Extract the [x, y] coordinate from the center of the cell holding the provided text.  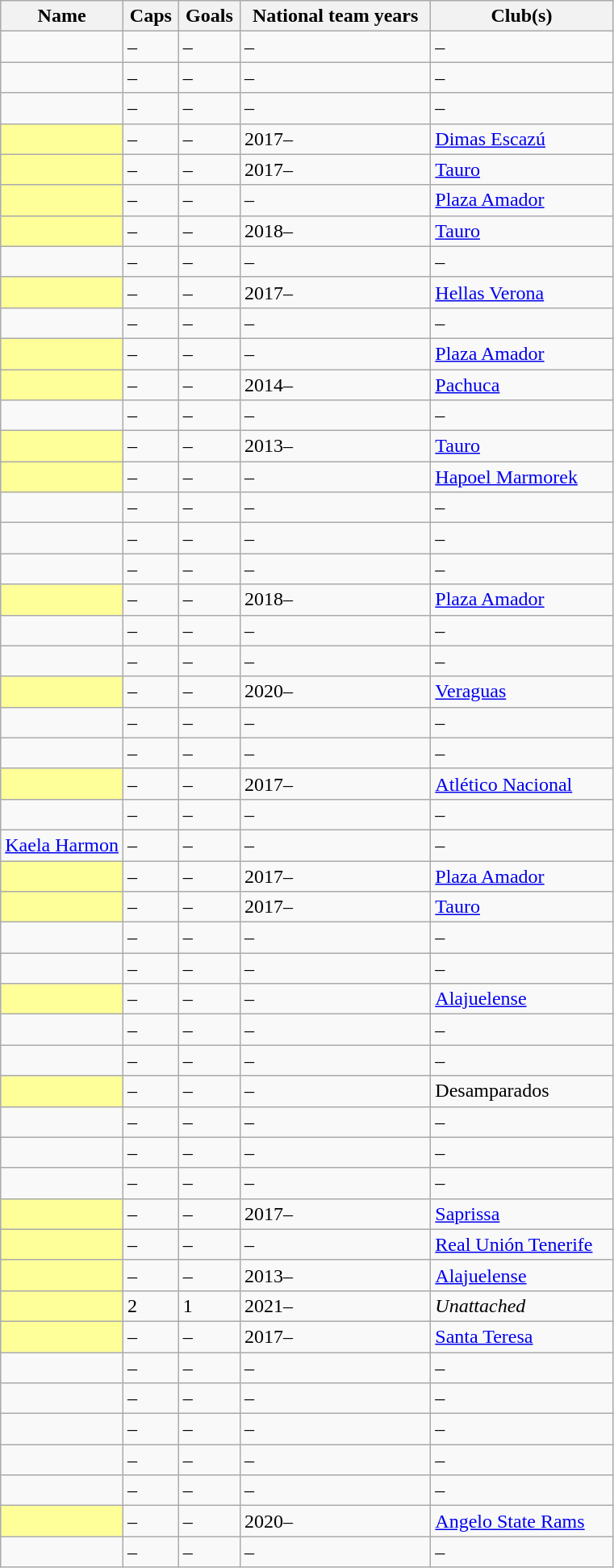
Caps [150, 16]
Unattached [521, 1306]
Dimas Escazú [521, 139]
Name [62, 16]
Club(s) [521, 16]
2021– [335, 1306]
Pachuca [521, 385]
Hapoel Marmorek [521, 477]
Santa Teresa [521, 1336]
Atlético Nacional [521, 784]
Angelo State Rams [521, 1521]
1 [209, 1306]
Saprissa [521, 1214]
Goals [209, 16]
Desamparados [521, 1091]
2014– [335, 385]
National team years [335, 16]
Hellas Verona [521, 292]
Kaela Harmon [62, 845]
2 [150, 1306]
Veraguas [521, 692]
Real Unión Tenerife [521, 1244]
